From the cell containing the given text, extract its center point as (x, y) coordinate. 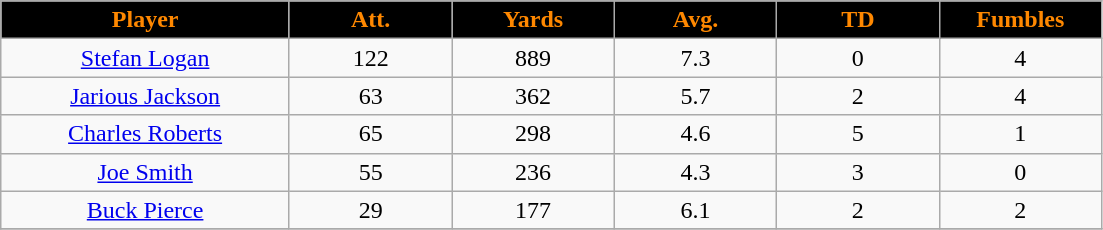
63 (370, 96)
65 (370, 134)
7.3 (695, 58)
5.7 (695, 96)
Jarious Jackson (146, 96)
Avg. (695, 20)
29 (370, 210)
122 (370, 58)
889 (533, 58)
5 (858, 134)
Yards (533, 20)
Fumbles (1020, 20)
Player (146, 20)
4.6 (695, 134)
298 (533, 134)
55 (370, 172)
Buck Pierce (146, 210)
Joe Smith (146, 172)
236 (533, 172)
TD (858, 20)
1 (1020, 134)
6.1 (695, 210)
3 (858, 172)
Charles Roberts (146, 134)
177 (533, 210)
Att. (370, 20)
Stefan Logan (146, 58)
362 (533, 96)
4.3 (695, 172)
